Provide the (X, Y) coordinate of the cell's center where the given text is located.  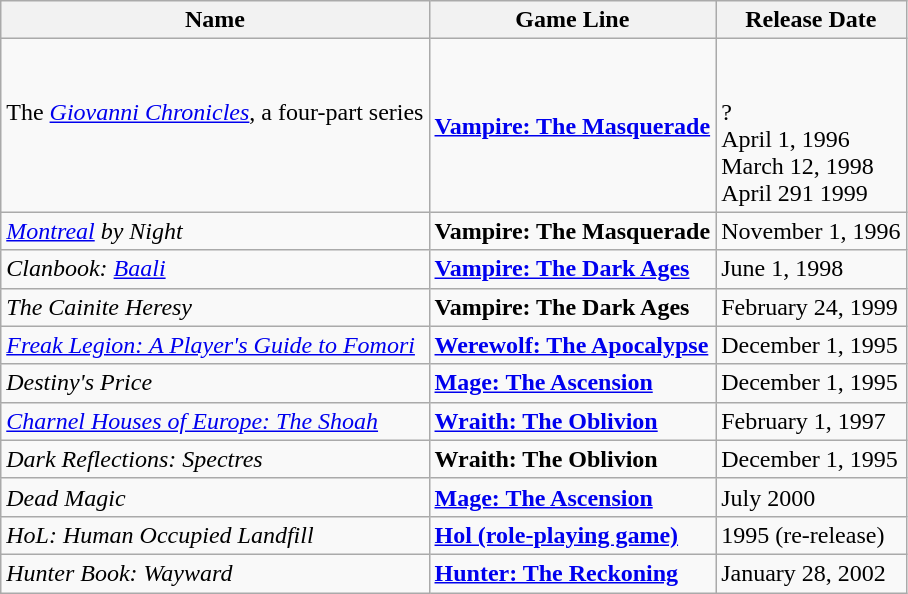
Release Date (811, 20)
February 24, 1999 (811, 307)
February 1, 1997 (811, 421)
? April 1, 1996 March 12, 1998 April 291 1999 (811, 126)
Clanbook: Baali (215, 269)
July 2000 (811, 497)
Werewolf: The Apocalypse (572, 345)
Dark Reflections: Spectres (215, 459)
The Giovanni Chronicles, a four-part series (215, 126)
November 1, 1996 (811, 231)
Freak Legion: A Player's Guide to Fomori (215, 345)
HoL: Human Occupied Landfill (215, 535)
1995 (re-release) (811, 535)
Hunter Book: Wayward (215, 573)
Hunter: The Reckoning (572, 573)
Hol (role-playing game) (572, 535)
June 1, 1998 (811, 269)
Game Line (572, 20)
The Cainite Heresy (215, 307)
January 28, 2002 (811, 573)
Destiny's Price (215, 383)
Name (215, 20)
Montreal by Night (215, 231)
Charnel Houses of Europe: The Shoah (215, 421)
Dead Magic (215, 497)
